For the text-containing cell, return its midpoint in [X, Y] coordinate format. 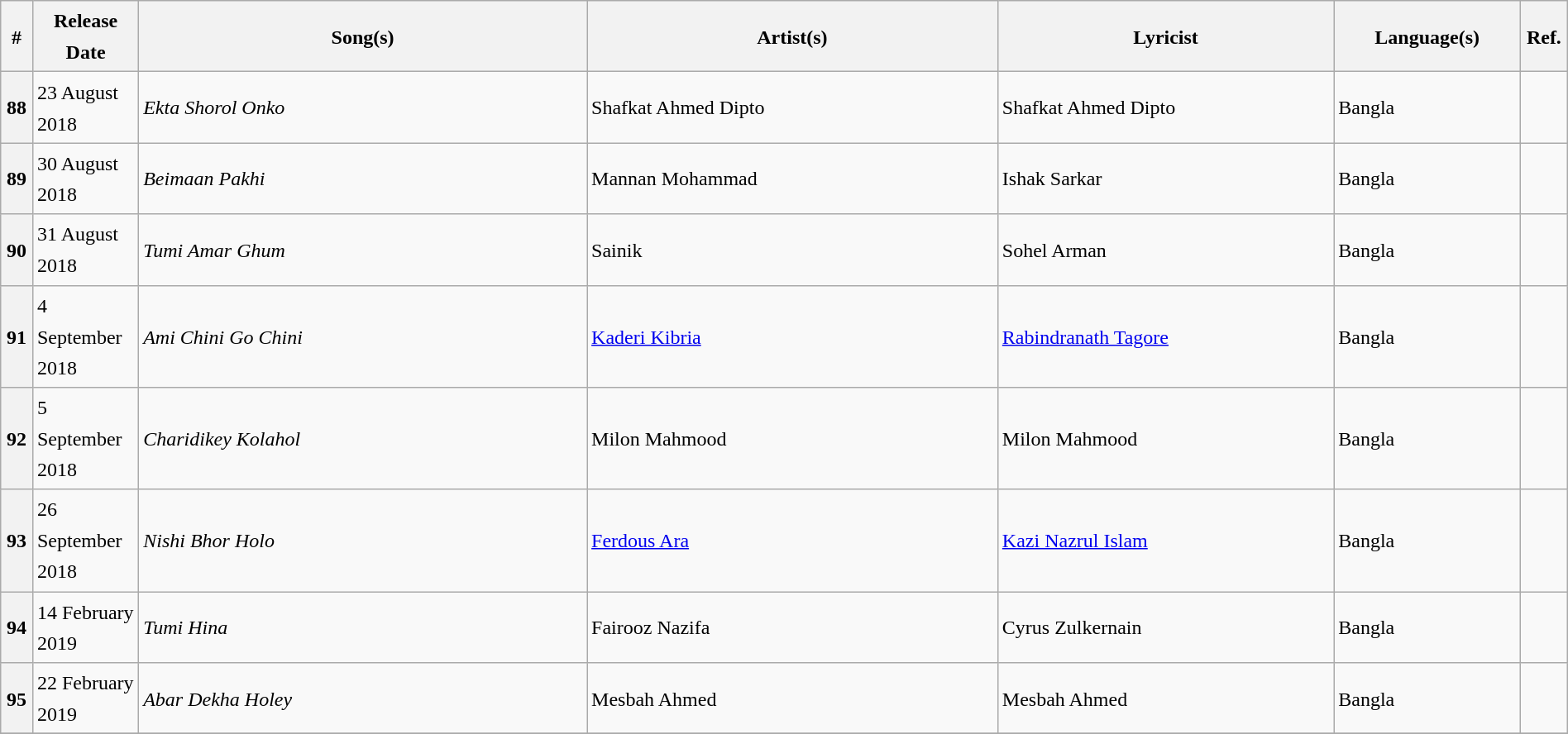
90 [17, 250]
Song(s) [363, 36]
Ishak Sarkar [1165, 179]
Ref. [1545, 36]
4 September 2018 [85, 336]
Kazi Nazrul Islam [1165, 541]
Ami Chini Go Chini [363, 336]
Cyrus Zulkernain [1165, 627]
Ekta Shorol Onko [363, 107]
14 February 2019 [85, 627]
Beimaan Pakhi [363, 179]
88 [17, 107]
95 [17, 698]
94 [17, 627]
23 August 2018 [85, 107]
Ferdous Ara [792, 541]
Nishi Bhor Holo [363, 541]
Rabindranath Tagore [1165, 336]
Fairooz Nazifa [792, 627]
Tumi Hina [363, 627]
89 [17, 179]
30 August 2018 [85, 179]
Abar Dekha Holey [363, 698]
22 February 2019 [85, 698]
# [17, 36]
Mannan Mohammad [792, 179]
91 [17, 336]
Kaderi Kibria [792, 336]
Tumi Amar Ghum [363, 250]
Artist(s) [792, 36]
Sainik [792, 250]
31 August 2018 [85, 250]
Charidikey Kolahol [363, 439]
26 September 2018 [85, 541]
Sohel Arman [1165, 250]
92 [17, 439]
Language(s) [1427, 36]
Lyricist [1165, 36]
93 [17, 541]
Release Date [85, 36]
5 September 2018 [85, 439]
